Detect which cell encompasses the target text, then output its (x, y) center coordinate. 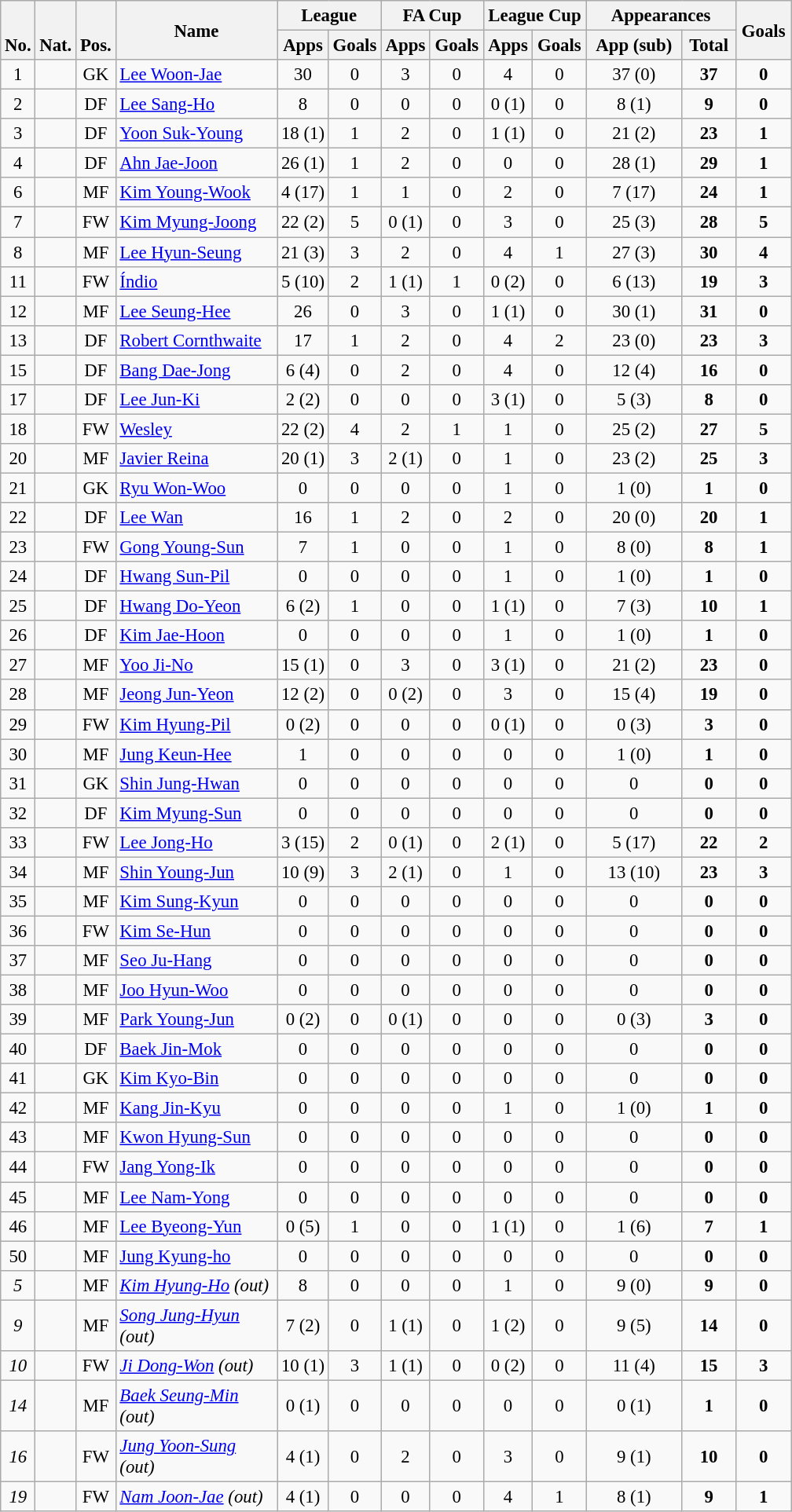
Kim Myung-Joong (196, 222)
28 (1) (634, 163)
7 (17) (634, 192)
App (sub) (634, 46)
Kim Hyung-Ho (out) (196, 1285)
Kim Sung-Kyun (196, 902)
4 (17) (303, 192)
Seo Ju-Hang (196, 961)
Name (196, 30)
5 (17) (634, 843)
33 (18, 843)
League Cup (534, 16)
2 (2) (303, 400)
44 (18, 1167)
10 (9) (303, 872)
Pos. (96, 30)
5 (3) (634, 400)
41 (18, 1078)
Wesley (196, 429)
Jung Yoon-Sung (out) (196, 1456)
Appearances (662, 16)
Lee Jun-Ki (196, 400)
Joo Hyun-Woo (196, 990)
Total (709, 46)
Yoon Suk-Young (196, 134)
20 (1) (303, 459)
50 (18, 1256)
13 (18, 340)
20 (0) (634, 518)
Kim Hyung-Pil (196, 724)
23 (2) (634, 459)
Kang Jin-Kyu (196, 1108)
40 (18, 1049)
Ji Dong-Won (out) (196, 1366)
15 (1) (303, 665)
Lee Jong-Ho (196, 843)
Bang Dae-Jong (196, 370)
Lee Seung-Hee (196, 311)
Kim Kyo-Bin (196, 1078)
6 (2) (303, 606)
Ahn Jae-Joon (196, 163)
30 (1) (634, 311)
18 (1) (303, 134)
26 (1) (303, 163)
12 (4) (634, 370)
45 (18, 1197)
37 (0) (634, 75)
Ryu Won-Woo (196, 488)
Lee Wan (196, 518)
1 (6) (634, 1226)
7 (3) (634, 606)
Lee Woon-Jae (196, 75)
15 (4) (634, 695)
Nat. (56, 30)
10 (1) (303, 1366)
League (329, 16)
Jung Kyung-ho (196, 1256)
Robert Cornthwaite (196, 340)
Kim Myung-Sun (196, 813)
Nam Joon-Jae (out) (196, 1496)
Jang Yong-Ik (196, 1167)
27 (3) (634, 252)
Lee Nam-Yong (196, 1197)
42 (18, 1108)
Lee Byeong-Yun (196, 1226)
32 (18, 813)
25 (2) (634, 429)
Yoo Ji-No (196, 665)
Song Jung-Hyun (out) (196, 1326)
1 (2) (508, 1326)
23 (0) (634, 340)
34 (18, 872)
Kim Young-Wook (196, 192)
39 (18, 1020)
36 (18, 931)
25 (3) (634, 222)
Shin Young-Jun (196, 872)
Índio (196, 281)
Baek Jin-Mok (196, 1049)
12 (18, 311)
Park Young-Jun (196, 1020)
11 (4) (634, 1366)
Kwon Hyung-Sun (196, 1138)
11 (18, 281)
Lee Hyun-Seung (196, 252)
Shin Jung-Hwan (196, 783)
6 (18, 192)
18 (18, 429)
0 (5) (303, 1226)
46 (18, 1226)
9 (5) (634, 1326)
6 (13) (634, 281)
6 (4) (303, 370)
Gong Young-Sun (196, 547)
21 (18, 488)
7 (2) (303, 1326)
13 (10) (634, 872)
5 (10) (303, 281)
35 (18, 902)
9 (1) (634, 1456)
Hwang Sun-Pil (196, 577)
No. (18, 30)
Javier Reina (196, 459)
9 (0) (634, 1285)
21 (3) (303, 252)
Hwang Do-Yeon (196, 606)
Lee Sang-Ho (196, 104)
38 (18, 990)
Kim Se-Hun (196, 931)
43 (18, 1138)
3 (15) (303, 843)
Kim Jae-Hoon (196, 635)
Baek Seung-Min (out) (196, 1406)
FA Cup (432, 16)
12 (2) (303, 695)
Jeong Jun-Yeon (196, 695)
8 (0) (634, 547)
Jung Keun-Hee (196, 754)
